Scan for the cell matching the given text and deliver its [X, Y] coordinate at center. 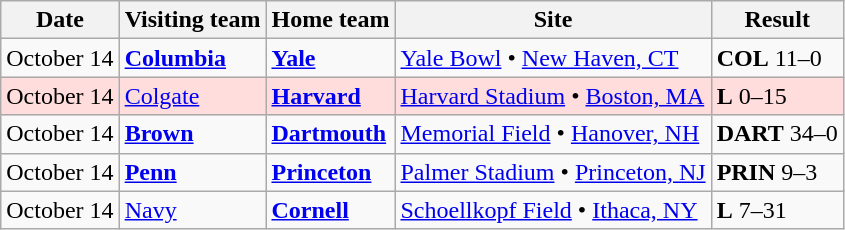
Navy [192, 210]
Schoellkopf Field • Ithaca, NY [553, 210]
Site [553, 20]
Yale Bowl • New Haven, CT [553, 58]
Home team [330, 20]
Result [777, 20]
Colgate [192, 96]
L 7–31 [777, 210]
Columbia [192, 58]
Dartmouth [330, 134]
Visiting team [192, 20]
COL 11–0 [777, 58]
Harvard Stadium • Boston, MA [553, 96]
Cornell [330, 210]
Date [60, 20]
Harvard [330, 96]
Memorial Field • Hanover, NH [553, 134]
Princeton [330, 172]
DART 34–0 [777, 134]
PRIN 9–3 [777, 172]
Yale [330, 58]
Brown [192, 134]
Penn [192, 172]
L 0–15 [777, 96]
Palmer Stadium • Princeton, NJ [553, 172]
